Output the (x, y) coordinate of the center of the cell containing the given text.  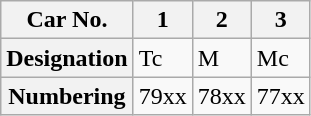
79xx (162, 96)
Mc (280, 58)
M (222, 58)
Car No. (67, 20)
Numbering (67, 96)
78xx (222, 96)
2 (222, 20)
Designation (67, 58)
77xx (280, 96)
3 (280, 20)
Tc (162, 58)
1 (162, 20)
